Return the (X, Y) coordinate for the center point of the cell that contains the specified text.  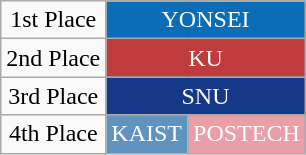
4th Place (54, 134)
POSTECH (247, 134)
YONSEI (206, 20)
2nd Place (54, 58)
SNU (206, 96)
KAIST (147, 134)
3rd Place (54, 96)
KU (206, 58)
1st Place (54, 20)
